Find where the given text appears and provide that cell's center as [X, Y] coordinate. 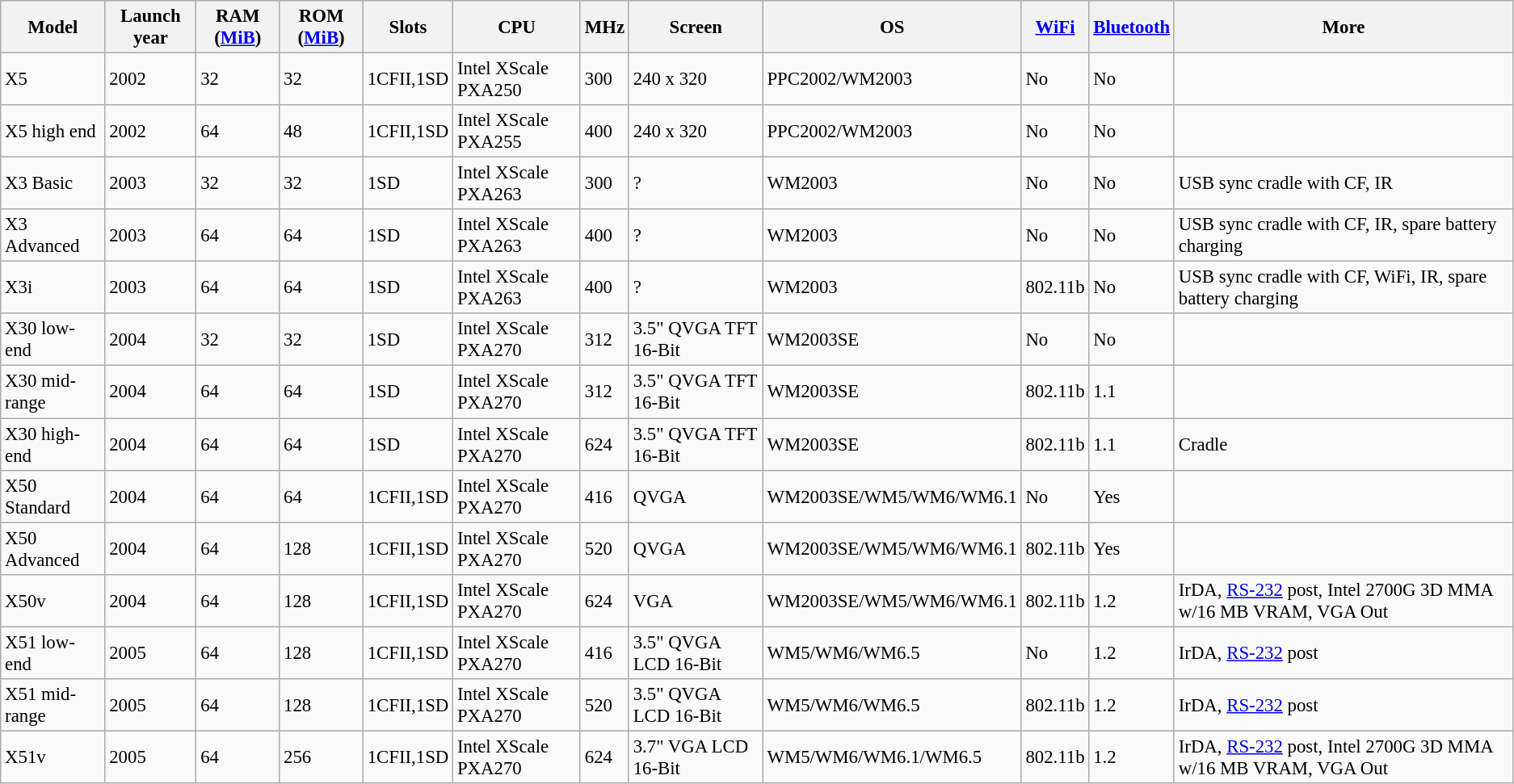
Screen [696, 27]
USB sync cradle with CF, IR [1343, 184]
OS [892, 27]
VGA [696, 601]
X3i [53, 287]
ROM (MiB) [322, 27]
Model [53, 27]
X3 Advanced [53, 236]
X50 Standard [53, 496]
Bluetooth [1132, 27]
Slots [407, 27]
Intel XScale PXA250 [517, 79]
X51v [53, 757]
WiFi [1055, 27]
RAM (MiB) [238, 27]
WM5/WM6/WM6.1/WM6.5 [892, 757]
MHz [604, 27]
USB sync cradle with CF, IR, spare battery charging [1343, 236]
X3 Basic [53, 184]
CPU [517, 27]
More [1343, 27]
3.7" VGA LCD 16-Bit [696, 757]
Intel XScale PXA255 [517, 131]
Cradle [1343, 444]
Launch year [150, 27]
X50 Advanced [53, 549]
256 [322, 757]
X30 low-end [53, 339]
USB sync cradle with CF, WiFi, IR, spare battery charging [1343, 287]
X30 mid-range [53, 392]
48 [322, 131]
X5 [53, 79]
X50v [53, 601]
X51 mid-range [53, 706]
X51 low-end [53, 652]
X5 high end [53, 131]
X30 high-end [53, 444]
